For the text-containing cell, return its midpoint in [X, Y] coordinate format. 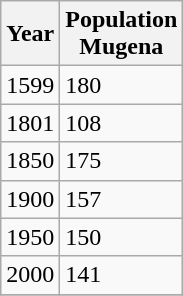
150 [122, 237]
180 [122, 85]
1801 [30, 123]
1950 [30, 237]
108 [122, 123]
2000 [30, 275]
141 [122, 275]
157 [122, 199]
1900 [30, 199]
1850 [30, 161]
1599 [30, 85]
Year [30, 34]
Population Mugena [122, 34]
175 [122, 161]
